Provide the [X, Y] coordinate of the cell's center where the given text is located.  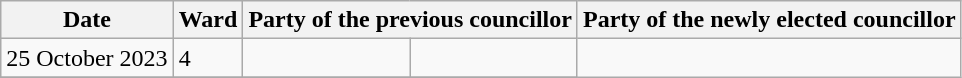
Date [87, 20]
Ward [208, 20]
Party of the previous councillor [410, 20]
25 October 2023 [87, 58]
Party of the newly elected councillor [769, 20]
4 [208, 58]
